Pinpoint the cell where the given text exists, returning its (X, Y) midpoint coordinate. 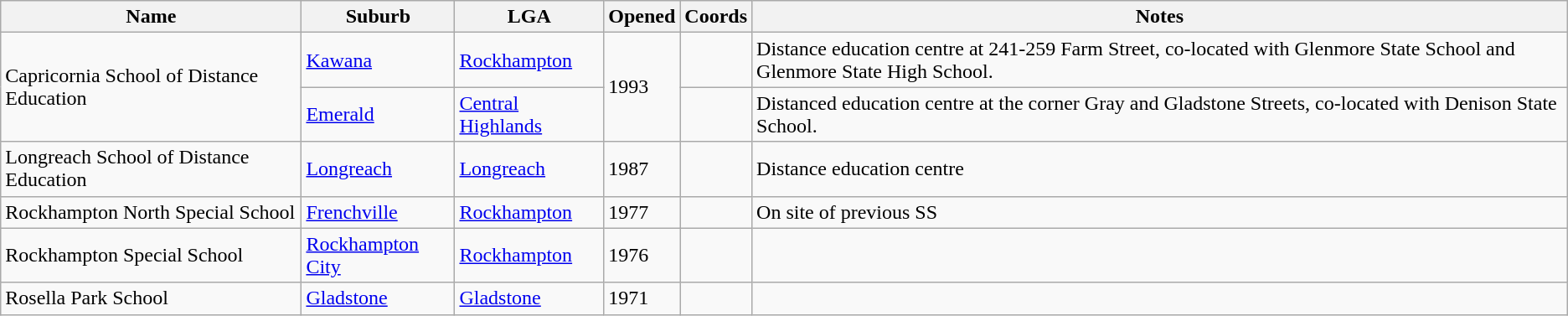
1976 (642, 255)
Longreach School of Distance Education (151, 169)
Distance education centre (1160, 169)
1987 (642, 169)
Rosella Park School (151, 298)
Name (151, 17)
Suburb (379, 17)
Rockhampton City (379, 255)
Frenchville (379, 212)
Central Highlands (529, 114)
LGA (529, 17)
Capricornia School of Distance Education (151, 87)
Notes (1160, 17)
Opened (642, 17)
Distance education centre at 241-259 Farm Street, co-located with Glenmore State School and Glenmore State High School. (1160, 60)
Emerald (379, 114)
Rockhampton Special School (151, 255)
1993 (642, 87)
Rockhampton North Special School (151, 212)
1971 (642, 298)
Coords (716, 17)
1977 (642, 212)
On site of previous SS (1160, 212)
Distanced education centre at the corner Gray and Gladstone Streets, co-located with Denison State School. (1160, 114)
Kawana (379, 60)
